Locate the cell with the specified text and output its (X, Y) center coordinate. 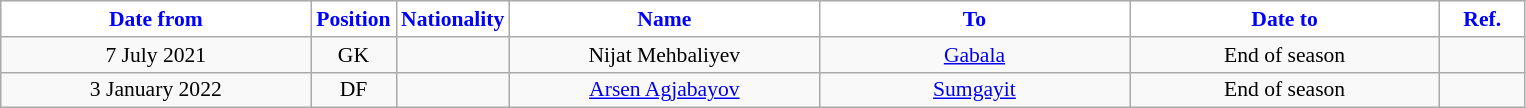
To (974, 19)
Ref. (1482, 19)
Date from (156, 19)
7 July 2021 (156, 55)
Position (354, 19)
Arsen Agjabayov (664, 90)
Name (664, 19)
Sumgayit (974, 90)
GK (354, 55)
3 January 2022 (156, 90)
Nationality (452, 19)
DF (354, 90)
Date to (1285, 19)
Nijat Mehbaliyev (664, 55)
Gabala (974, 55)
